For the text-containing cell, return its midpoint in [x, y] coordinate format. 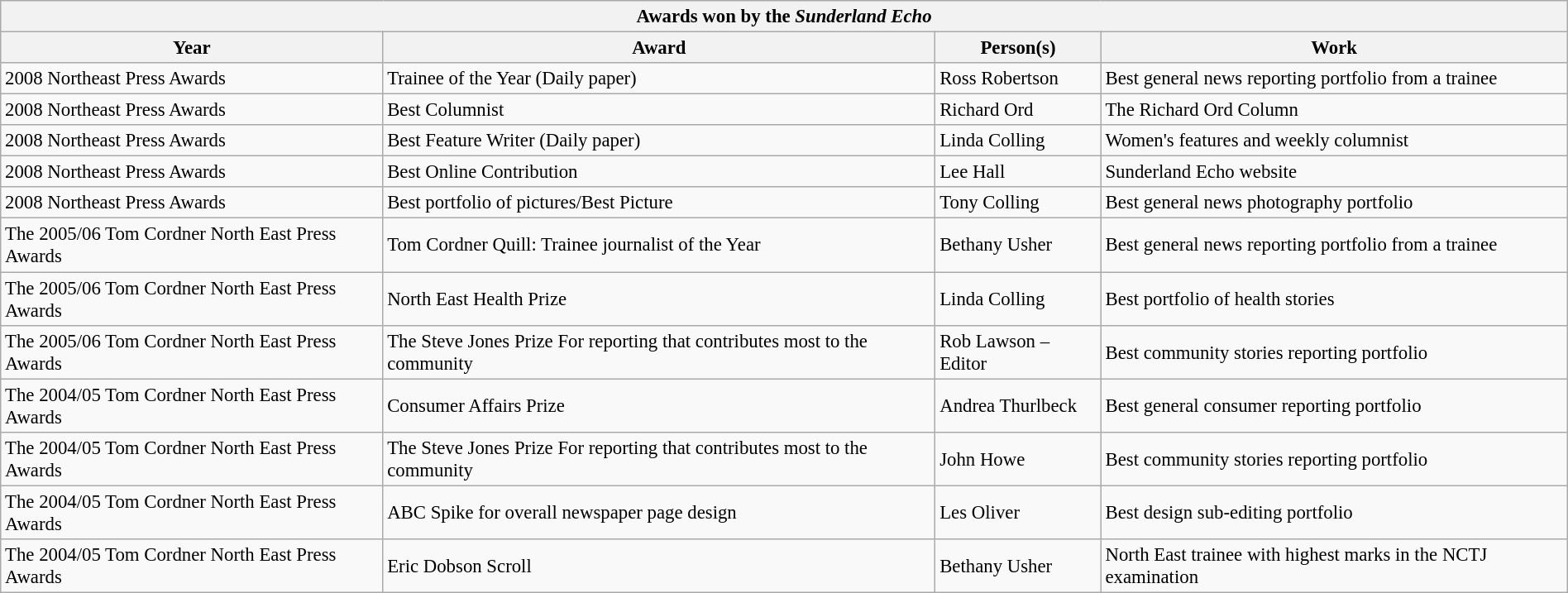
Best general consumer reporting portfolio [1334, 405]
Sunderland Echo website [1334, 172]
Year [192, 47]
Awards won by the Sunderland Echo [784, 17]
Award [659, 47]
Lee Hall [1018, 172]
Les Oliver [1018, 513]
Best portfolio of pictures/Best Picture [659, 203]
Rob Lawson – Editor [1018, 352]
Tom Cordner Quill: Trainee journalist of the Year [659, 245]
Consumer Affairs Prize [659, 405]
John Howe [1018, 458]
ABC Spike for overall newspaper page design [659, 513]
Best design sub-editing portfolio [1334, 513]
North East Health Prize [659, 298]
Women's features and weekly columnist [1334, 141]
The Richard Ord Column [1334, 110]
Trainee of the Year (Daily paper) [659, 79]
Tony Colling [1018, 203]
Best Feature Writer (Daily paper) [659, 141]
Richard Ord [1018, 110]
Ross Robertson [1018, 79]
North East trainee with highest marks in the NCTJ examination [1334, 566]
Best Columnist [659, 110]
Best Online Contribution [659, 172]
Best general news photography portfolio [1334, 203]
Best portfolio of health stories [1334, 298]
Eric Dobson Scroll [659, 566]
Person(s) [1018, 47]
Andrea Thurlbeck [1018, 405]
Work [1334, 47]
